Identify which cell holds the provided text, then report its [X, Y] central coordinate. 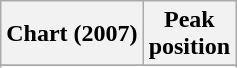
Chart (2007) [72, 34]
Peakposition [189, 34]
